For the text-containing cell, return its midpoint in (X, Y) coordinate format. 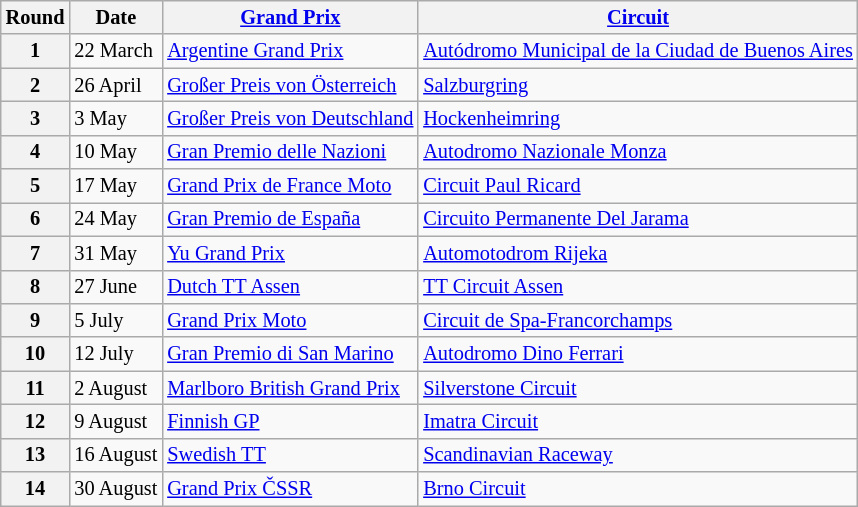
Imatra Circuit (638, 421)
12 July (116, 354)
Circuit Paul Ricard (638, 186)
Gran Premio delle Nazioni (290, 152)
Finnish GP (290, 421)
Gran Premio di San Marino (290, 354)
10 (36, 354)
10 May (116, 152)
12 (36, 421)
16 August (116, 455)
Dutch TT Assen (290, 287)
2 August (116, 388)
31 May (116, 253)
Scandinavian Raceway (638, 455)
22 March (116, 51)
Automotodrom Rijeka (638, 253)
Swedish TT (290, 455)
Argentine Grand Prix (290, 51)
24 May (116, 219)
TT Circuit Assen (638, 287)
Großer Preis von Österreich (290, 85)
5 (36, 186)
13 (36, 455)
1 (36, 51)
Yu Grand Prix (290, 253)
Circuito Permanente Del Jarama (638, 219)
3 May (116, 118)
Brno Circuit (638, 489)
27 June (116, 287)
17 May (116, 186)
Gran Premio de España (290, 219)
9 (36, 320)
26 April (116, 85)
Grand Prix ČSSR (290, 489)
5 July (116, 320)
Round (36, 17)
Silverstone Circuit (638, 388)
6 (36, 219)
7 (36, 253)
Hockenheimring (638, 118)
Date (116, 17)
Circuit (638, 17)
Autódromo Municipal de la Ciudad de Buenos Aires (638, 51)
30 August (116, 489)
Grand Prix (290, 17)
Marlboro British Grand Prix (290, 388)
Großer Preis von Deutschland (290, 118)
Grand Prix de France Moto (290, 186)
11 (36, 388)
Grand Prix Moto (290, 320)
2 (36, 85)
Circuit de Spa-Francorchamps (638, 320)
Salzburgring (638, 85)
14 (36, 489)
3 (36, 118)
8 (36, 287)
4 (36, 152)
Autodromo Nazionale Monza (638, 152)
9 August (116, 421)
Autodromo Dino Ferrari (638, 354)
